For the text-containing cell, return its midpoint in (X, Y) coordinate format. 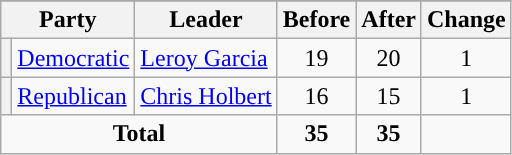
Leroy Garcia (206, 58)
Democratic (74, 58)
Total (139, 134)
After (389, 20)
Party (68, 20)
16 (316, 96)
19 (316, 58)
20 (389, 58)
Republican (74, 96)
Change (466, 20)
Chris Holbert (206, 96)
Leader (206, 20)
Before (316, 20)
15 (389, 96)
